Provide the [x, y] coordinate of the cell's center where the given text is located.  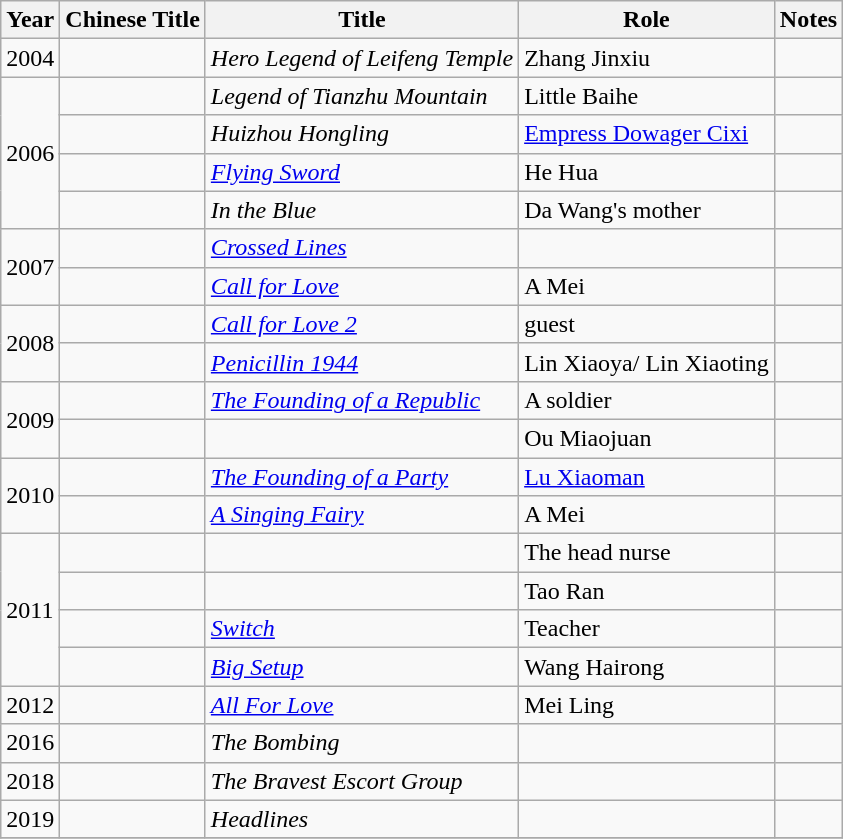
Switch [362, 629]
All For Love [362, 705]
The Bombing [362, 743]
The Bravest Escort Group [362, 781]
The head nurse [647, 553]
Call for Love [362, 286]
2007 [30, 267]
Flying Sword [362, 172]
2018 [30, 781]
Little Baihe [647, 96]
2012 [30, 705]
A soldier [647, 400]
Lu Xiaoman [647, 477]
guest [647, 324]
2019 [30, 819]
Headlines [362, 819]
2010 [30, 496]
A Singing Fairy [362, 515]
Big Setup [362, 667]
The Founding of a Party [362, 477]
Role [647, 20]
2004 [30, 58]
Empress Dowager Cixi [647, 134]
The Founding of a Republic [362, 400]
Penicillin 1944 [362, 362]
2011 [30, 610]
Chinese Title [133, 20]
Huizhou Hongling [362, 134]
He Hua [647, 172]
Wang Hairong [647, 667]
2006 [30, 153]
Call for Love 2 [362, 324]
2008 [30, 343]
2016 [30, 743]
Notes [808, 20]
Crossed Lines [362, 248]
Hero Legend of Leifeng Temple [362, 58]
In the Blue [362, 210]
Title [362, 20]
Legend of Tianzhu Mountain [362, 96]
Teacher [647, 629]
Lin Xiaoya/ Lin Xiaoting [647, 362]
Da Wang's mother [647, 210]
Tao Ran [647, 591]
Zhang Jinxiu [647, 58]
2009 [30, 419]
Ou Miaojuan [647, 438]
Mei Ling [647, 705]
Year [30, 20]
